Search for the cell housing the specified text and yield its [x, y] center coordinate. 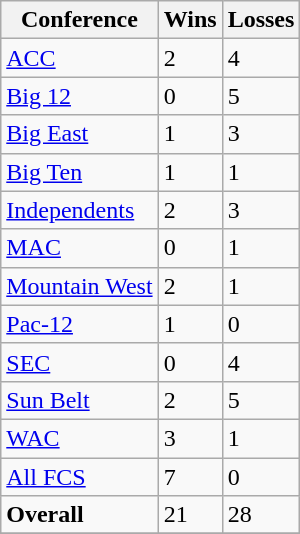
Mountain West [80, 286]
21 [190, 515]
Losses [261, 20]
Big East [80, 134]
MAC [80, 248]
SEC [80, 362]
28 [261, 515]
Wins [190, 20]
Conference [80, 20]
Big Ten [80, 172]
All FCS [80, 477]
Independents [80, 210]
WAC [80, 438]
Pac-12 [80, 324]
7 [190, 477]
ACC [80, 58]
Sun Belt [80, 400]
Big 12 [80, 96]
Overall [80, 515]
